Locate the cell with the specified text and output its [X, Y] center coordinate. 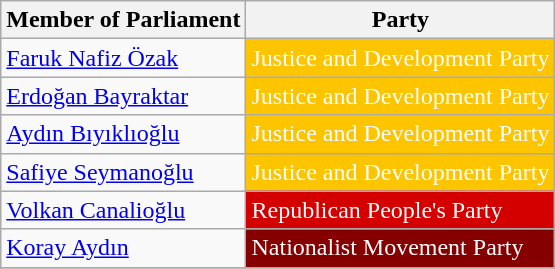
Safiye Seymanoğlu [124, 172]
Member of Parliament [124, 20]
Republican People's Party [400, 210]
Koray Aydın [124, 248]
Aydın Bıyıklıoğlu [124, 134]
Party [400, 20]
Erdoğan Bayraktar [124, 96]
Volkan Canalioğlu [124, 210]
Nationalist Movement Party [400, 248]
Faruk Nafiz Özak [124, 58]
